From the cell containing the given text, extract its center point as (X, Y) coordinate. 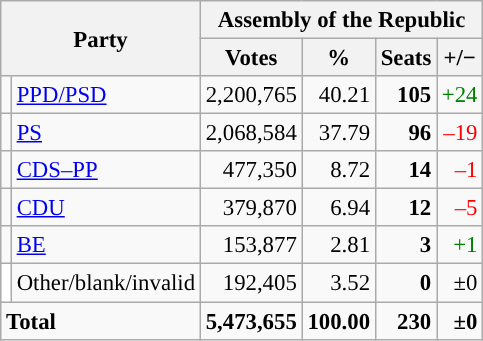
2,068,584 (251, 133)
CDS–PP (106, 170)
230 (406, 321)
Other/blank/invalid (106, 283)
Votes (251, 58)
379,870 (251, 208)
PPD/PSD (106, 95)
Party (101, 38)
100.00 (338, 321)
% (338, 58)
Seats (406, 58)
477,350 (251, 170)
CDU (106, 208)
Assembly of the Republic (341, 20)
BE (106, 245)
+24 (460, 95)
–1 (460, 170)
14 (406, 170)
12 (406, 208)
0 (406, 283)
PS (106, 133)
3.52 (338, 283)
153,877 (251, 245)
192,405 (251, 283)
8.72 (338, 170)
2,200,765 (251, 95)
Total (101, 321)
+1 (460, 245)
105 (406, 95)
96 (406, 133)
6.94 (338, 208)
5,473,655 (251, 321)
–19 (460, 133)
2.81 (338, 245)
+/− (460, 58)
–5 (460, 208)
3 (406, 245)
37.79 (338, 133)
40.21 (338, 95)
